From the cell containing the given text, extract its center point as (X, Y) coordinate. 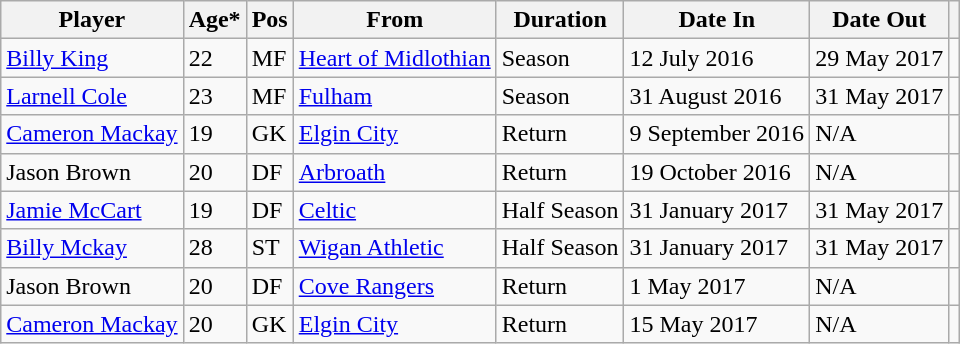
Wigan Athletic (394, 248)
23 (214, 96)
ST (270, 248)
Date Out (880, 20)
Larnell Cole (92, 96)
Cove Rangers (394, 286)
Billy King (92, 58)
29 May 2017 (880, 58)
Date In (717, 20)
28 (214, 248)
Jamie McCart (92, 210)
Player (92, 20)
Age* (214, 20)
Fulham (394, 96)
Pos (270, 20)
31 August 2016 (717, 96)
Arbroath (394, 172)
Billy Mckay (92, 248)
12 July 2016 (717, 58)
15 May 2017 (717, 324)
22 (214, 58)
Duration (560, 20)
19 October 2016 (717, 172)
9 September 2016 (717, 134)
Heart of Midlothian (394, 58)
Celtic (394, 210)
From (394, 20)
1 May 2017 (717, 286)
